Capture the cell that displays the provided text and extract its [X, Y] central coordinate. 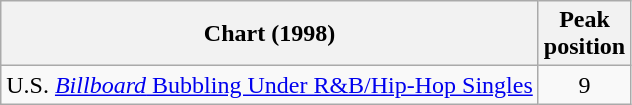
9 [584, 85]
Chart (1998) [270, 34]
Peakposition [584, 34]
U.S. Billboard Bubbling Under R&B/Hip-Hop Singles [270, 85]
